Capture the cell that displays the provided text and extract its (x, y) central coordinate. 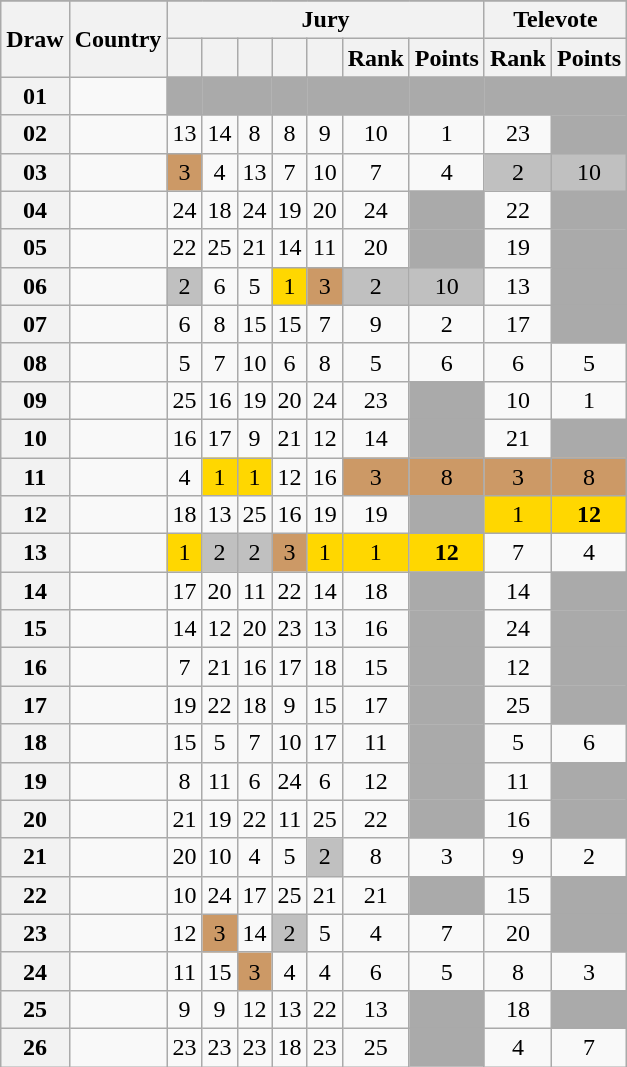
07 (35, 324)
05 (35, 248)
02 (35, 134)
Country (118, 39)
26 (35, 1047)
09 (35, 400)
04 (35, 210)
03 (35, 172)
08 (35, 362)
Televote (555, 20)
Jury (326, 20)
Draw (35, 39)
01 (35, 96)
06 (35, 286)
